Scan for the cell matching the given text and deliver its (x, y) coordinate at center. 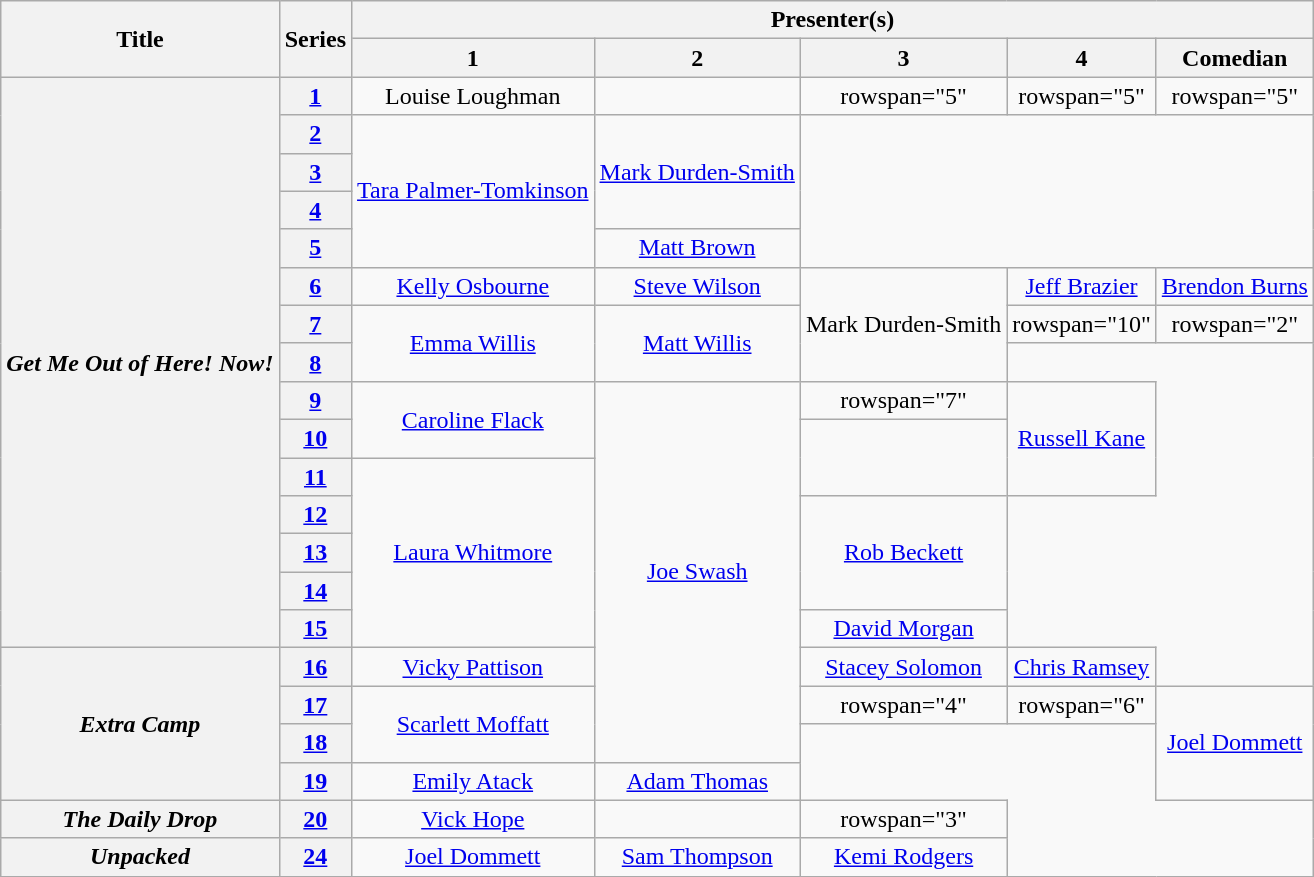
11 (315, 477)
Get Me Out of Here! Now! (140, 362)
16 (315, 667)
rowspan="3" (903, 819)
9 (315, 400)
Caroline Flack (474, 419)
12 (315, 515)
Rob Beckett (903, 553)
Series (315, 39)
rowspan="4" (903, 705)
20 (315, 819)
rowspan="2" (1234, 324)
Unpacked (140, 857)
24 (315, 857)
Vick Hope (474, 819)
5 (315, 248)
Jeff Brazier (1082, 286)
Emily Atack (474, 781)
rowspan="6" (1082, 705)
Comedian (1234, 58)
Louise Loughman (474, 96)
Kelly Osbourne (474, 286)
rowspan="7" (903, 400)
Russell Kane (1082, 438)
Presenter(s) (833, 20)
The Daily Drop (140, 819)
Steve Wilson (697, 286)
Sam Thompson (697, 857)
Matt Willis (697, 343)
David Morgan (903, 629)
Emma Willis (474, 343)
Chris Ramsey (1082, 667)
Laura Whitmore (474, 553)
Vicky Pattison (474, 667)
Kemi Rodgers (903, 857)
6 (315, 286)
14 (315, 591)
18 (315, 743)
8 (315, 362)
Stacey Solomon (903, 667)
Brendon Burns (1234, 286)
17 (315, 705)
19 (315, 781)
7 (315, 324)
Adam Thomas (697, 781)
10 (315, 438)
Matt Brown (697, 248)
Title (140, 39)
Tara Palmer-Tomkinson (474, 191)
Extra Camp (140, 724)
rowspan="10" (1082, 324)
Joe Swash (697, 572)
Scarlett Moffatt (474, 724)
15 (315, 629)
13 (315, 553)
